Return the (X, Y) coordinate for the center point of the cell that contains the specified text.  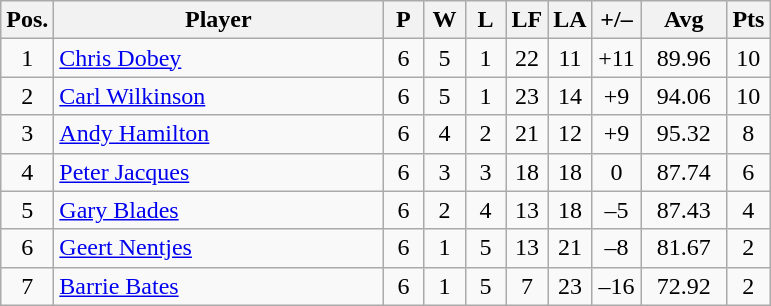
P (404, 20)
Player (218, 20)
81.67 (684, 248)
–5 (616, 210)
89.96 (684, 58)
Geert Nentjes (218, 248)
Avg (684, 20)
LF (527, 20)
22 (527, 58)
14 (570, 96)
Pos. (28, 20)
87.43 (684, 210)
8 (748, 134)
Pts (748, 20)
–16 (616, 286)
+/– (616, 20)
Chris Dobey (218, 58)
95.32 (684, 134)
W (444, 20)
Barrie Bates (218, 286)
L (486, 20)
LA (570, 20)
+11 (616, 58)
0 (616, 172)
Carl Wilkinson (218, 96)
87.74 (684, 172)
12 (570, 134)
Gary Blades (218, 210)
11 (570, 58)
Andy Hamilton (218, 134)
72.92 (684, 286)
94.06 (684, 96)
–8 (616, 248)
Peter Jacques (218, 172)
